Scan for the cell matching the given text and deliver its (x, y) coordinate at center. 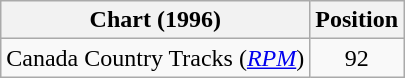
Canada Country Tracks (RPM) (156, 58)
92 (357, 58)
Position (357, 20)
Chart (1996) (156, 20)
